Output the [X, Y] coordinate of the center of the cell containing the given text.  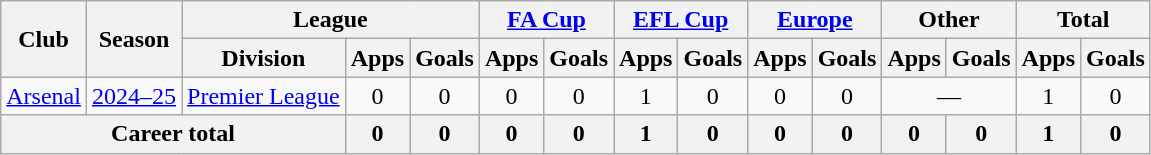
Total [1083, 20]
Career total [173, 134]
FA Cup [546, 20]
Club [44, 39]
— [949, 96]
Season [134, 39]
Premier League [264, 96]
Division [264, 58]
2024–25 [134, 96]
Other [949, 20]
EFL Cup [681, 20]
Arsenal [44, 96]
Europe [815, 20]
League [331, 20]
